Provide the (X, Y) coordinate of the cell's center where the given text is located.  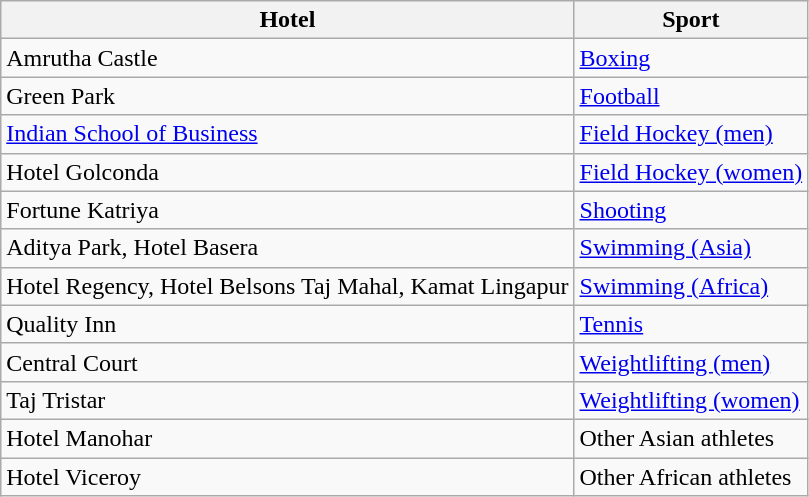
Hotel Viceroy (288, 477)
Football (691, 96)
Aditya Park, Hotel Basera (288, 248)
Taj Tristar (288, 400)
Field Hockey (women) (691, 172)
Swimming (Asia) (691, 248)
Tennis (691, 324)
Field Hockey (men) (691, 134)
Weightlifting (women) (691, 400)
Sport (691, 20)
Central Court (288, 362)
Indian School of Business (288, 134)
Quality Inn (288, 324)
Boxing (691, 58)
Hotel Golconda (288, 172)
Hotel Regency, Hotel Belsons Taj Mahal, Kamat Lingapur (288, 286)
Shooting (691, 210)
Other Asian athletes (691, 438)
Hotel (288, 20)
Green Park (288, 96)
Fortune Katriya (288, 210)
Amrutha Castle (288, 58)
Swimming (Africa) (691, 286)
Weightlifting (men) (691, 362)
Hotel Manohar (288, 438)
Other African athletes (691, 477)
